Search for the cell housing the specified text and yield its (x, y) center coordinate. 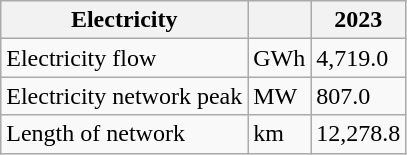
807.0 (358, 96)
Electricity network peak (124, 96)
12,278.8 (358, 134)
km (280, 134)
Electricity flow (124, 58)
Electricity (124, 20)
MW (280, 96)
4,719.0 (358, 58)
GWh (280, 58)
Length of network (124, 134)
2023 (358, 20)
